Provide the [x, y] coordinate of the cell's center where the given text is located.  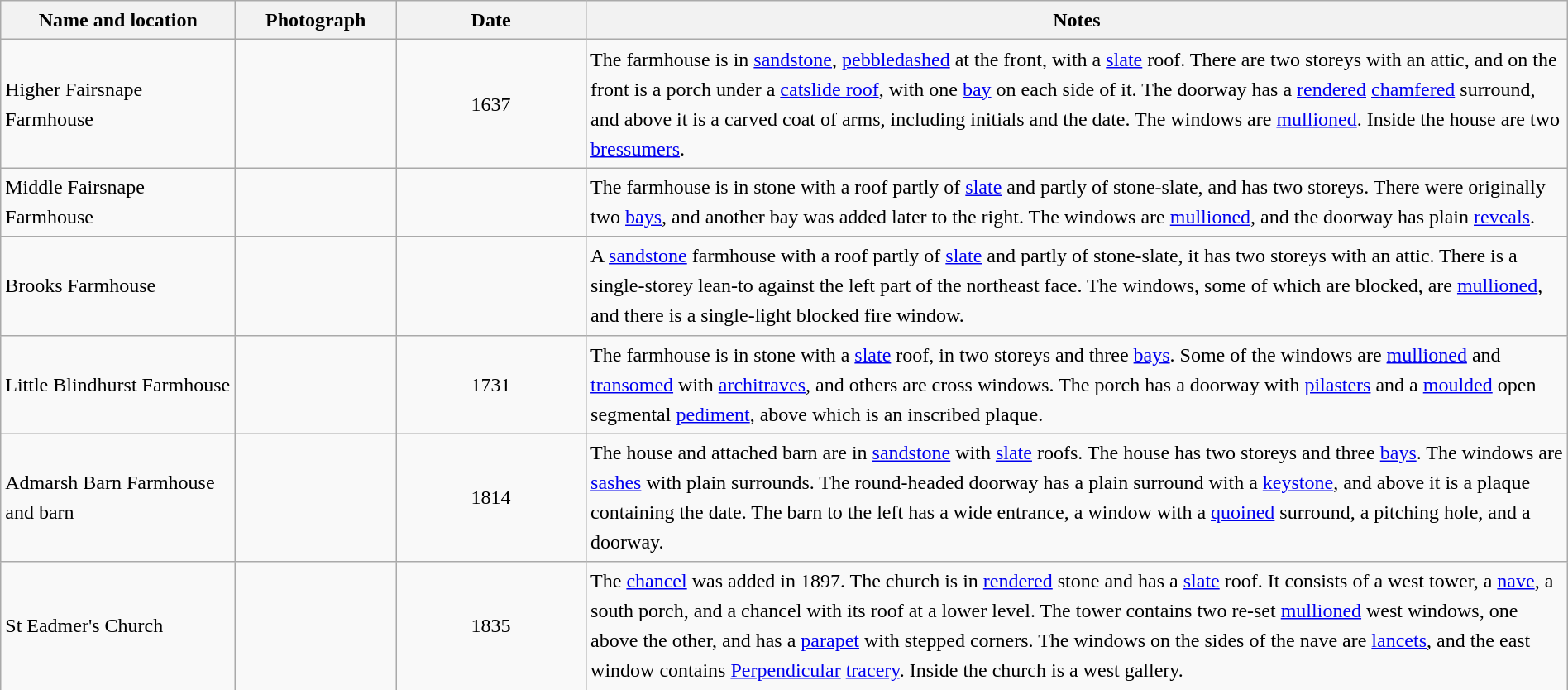
St Eadmer's Church [118, 625]
Middle Fairsnape Farmhouse [118, 202]
Brooks Farmhouse [118, 286]
Admarsh Barn Farmhouse and barn [118, 498]
1814 [491, 498]
Date [491, 20]
Higher Fairsnape Farmhouse [118, 104]
Name and location [118, 20]
Little Blindhurst Farmhouse [118, 384]
1835 [491, 625]
Photograph [316, 20]
1637 [491, 104]
Notes [1077, 20]
1731 [491, 384]
